Scan for the cell matching the given text and deliver its (x, y) coordinate at center. 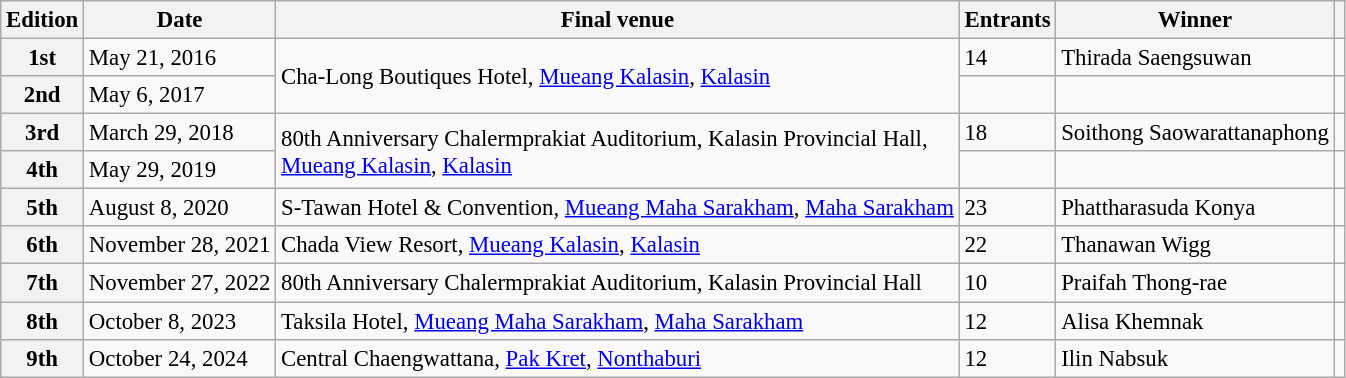
Soithong Saowarattanaphong (1195, 133)
Taksila Hotel, Mueang Maha Sarakham, Maha Sarakham (618, 321)
Thirada Saengsuwan (1195, 58)
Central Chaengwattana, Pak Kret, Nonthaburi (618, 358)
8th (42, 321)
Cha-Long Boutiques Hotel, Mueang Kalasin, Kalasin (618, 76)
November 28, 2021 (180, 245)
10 (1008, 283)
August 8, 2020 (180, 208)
80th Anniversary Chalermprakiat Auditorium, Kalasin Provincial Hall,Mueang Kalasin, Kalasin (618, 152)
22 (1008, 245)
Chada View Resort, Mueang Kalasin, Kalasin (618, 245)
Phattharasuda Konya (1195, 208)
May 21, 2016 (180, 58)
Winner (1195, 20)
October 24, 2024 (180, 358)
80th Anniversary Chalermprakiat Auditorium, Kalasin Provincial Hall (618, 283)
1st (42, 58)
May 29, 2019 (180, 170)
3rd (42, 133)
Date (180, 20)
Ilin Nabsuk (1195, 358)
7th (42, 283)
S-Tawan Hotel & Convention, Mueang Maha Sarakham, Maha Sarakham (618, 208)
23 (1008, 208)
2nd (42, 95)
March 29, 2018 (180, 133)
6th (42, 245)
October 8, 2023 (180, 321)
9th (42, 358)
Thanawan Wigg (1195, 245)
18 (1008, 133)
14 (1008, 58)
4th (42, 170)
November 27, 2022 (180, 283)
Entrants (1008, 20)
May 6, 2017 (180, 95)
Praifah Thong-rae (1195, 283)
Edition (42, 20)
Alisa Khemnak (1195, 321)
Final venue (618, 20)
5th (42, 208)
